Pinpoint the cell where the given text exists, returning its (x, y) midpoint coordinate. 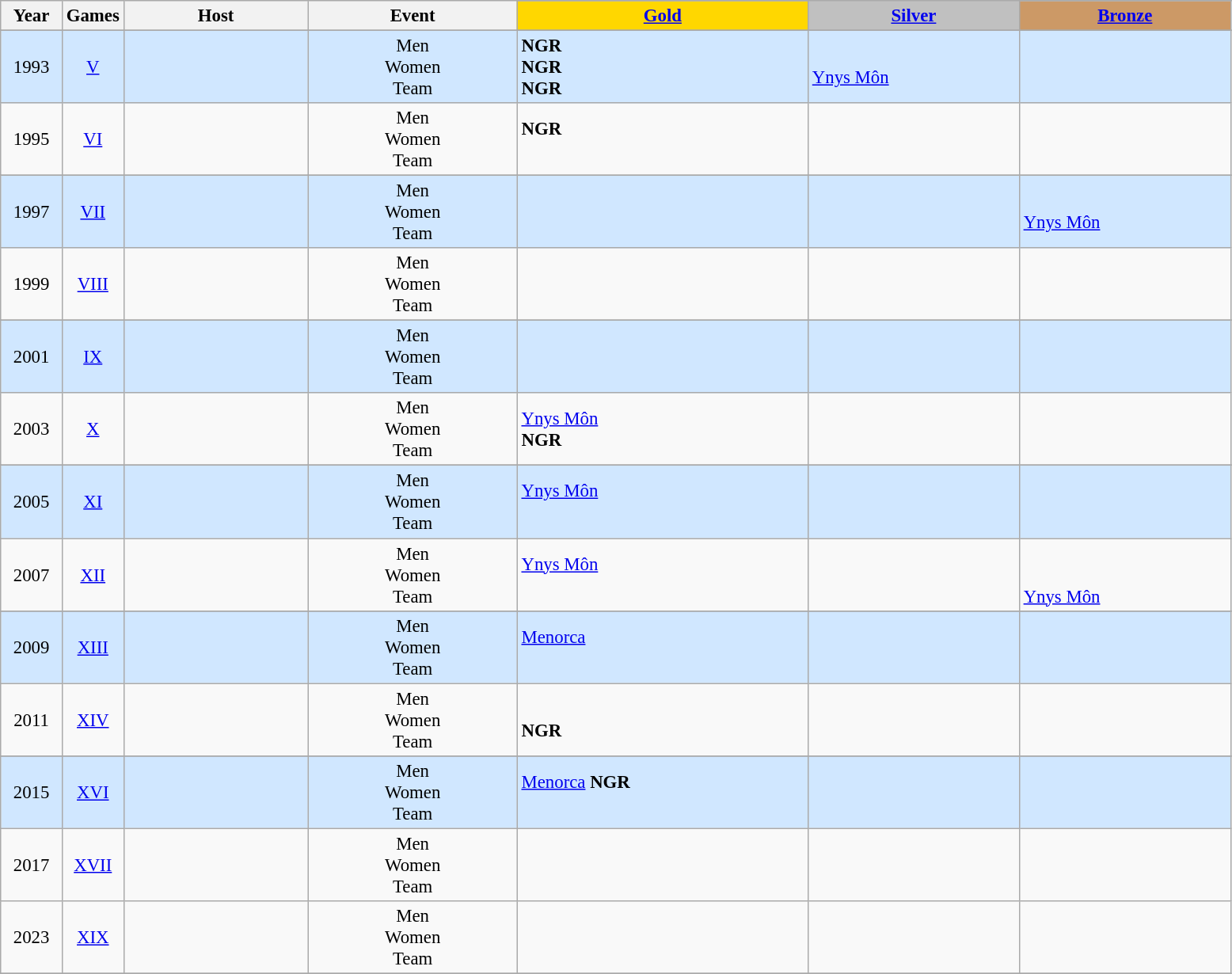
XIV (93, 720)
2017 (32, 865)
Host (215, 16)
1999 (32, 284)
Menorca (662, 647)
1995 (32, 139)
2005 (32, 502)
Year (32, 16)
Bronze (1124, 16)
NGR NGR NGR (662, 67)
IX (93, 357)
Games (93, 16)
2007 (32, 575)
Ynys Môn NGR (662, 429)
2015 (32, 792)
2001 (32, 357)
2011 (32, 720)
VIII (93, 284)
XVII (93, 865)
1997 (32, 212)
Menorca NGR (662, 792)
XI (93, 502)
XIX (93, 938)
XVI (93, 792)
2023 (32, 938)
2009 (32, 647)
VII (93, 212)
XII (93, 575)
Gold (662, 16)
Silver (914, 16)
XIII (93, 647)
X (93, 429)
Event (413, 16)
VI (93, 139)
1993 (32, 67)
2003 (32, 429)
V (93, 67)
